Determine the (X, Y) coordinate at the center of the cell enclosing the given text.  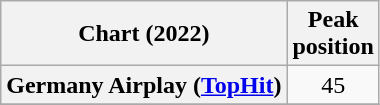
45 (333, 85)
Chart (2022) (144, 34)
Peakposition (333, 34)
Germany Airplay (TopHit) (144, 85)
